Extract the (x, y) coordinate from the center of the cell holding the provided text.  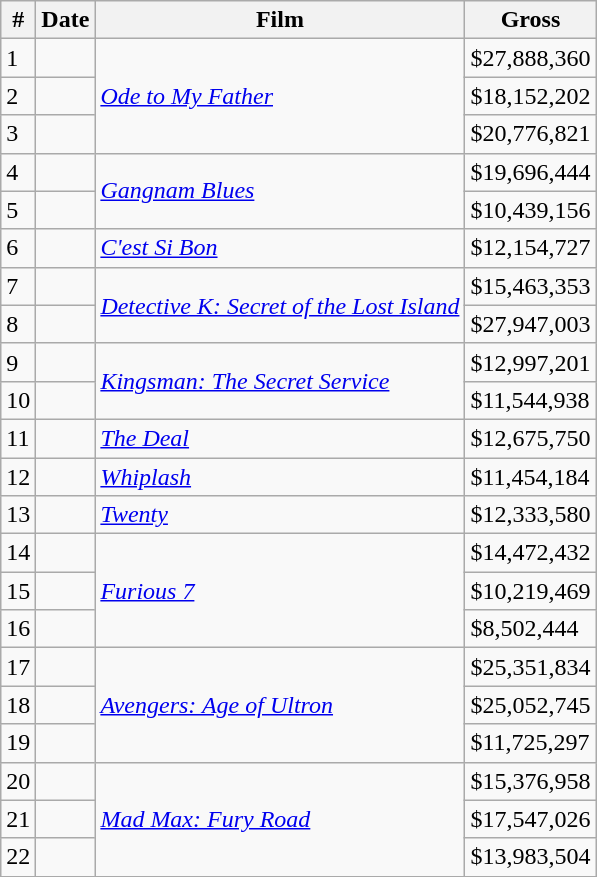
$19,696,444 (530, 172)
22 (18, 857)
$14,472,432 (530, 553)
11 (18, 438)
$10,439,156 (530, 210)
$27,888,360 (530, 58)
Gangnam Blues (280, 191)
2 (18, 96)
Detective K: Secret of the Lost Island (280, 305)
Mad Max: Fury Road (280, 819)
4 (18, 172)
$17,547,026 (530, 819)
7 (18, 286)
$12,154,727 (530, 248)
1 (18, 58)
19 (18, 743)
Furious 7 (280, 591)
The Deal (280, 438)
20 (18, 781)
$12,333,580 (530, 515)
Ode to My Father (280, 96)
$11,454,184 (530, 477)
3 (18, 134)
Twenty (280, 515)
18 (18, 705)
9 (18, 362)
$11,544,938 (530, 400)
17 (18, 667)
13 (18, 515)
# (18, 20)
12 (18, 477)
$25,351,834 (530, 667)
15 (18, 591)
Gross (530, 20)
$27,947,003 (530, 324)
14 (18, 553)
Date (66, 20)
Kingsman: The Secret Service (280, 381)
$8,502,444 (530, 629)
Avengers: Age of Ultron (280, 705)
C'est Si Bon (280, 248)
$15,376,958 (530, 781)
$13,983,504 (530, 857)
$10,219,469 (530, 591)
Film (280, 20)
5 (18, 210)
$18,152,202 (530, 96)
10 (18, 400)
Whiplash (280, 477)
6 (18, 248)
16 (18, 629)
$20,776,821 (530, 134)
$15,463,353 (530, 286)
8 (18, 324)
21 (18, 819)
$12,675,750 (530, 438)
$12,997,201 (530, 362)
$11,725,297 (530, 743)
$25,052,745 (530, 705)
